Return (X, Y) of the center of cell containing provided text 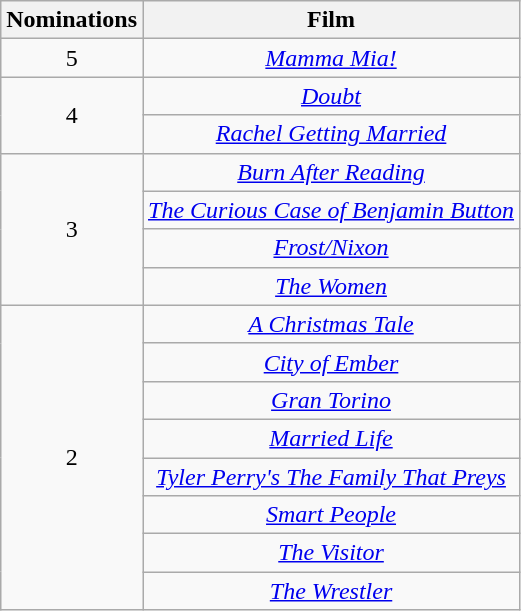
A Christmas Tale (330, 324)
Frost/Nixon (330, 248)
Rachel Getting Married (330, 134)
Doubt (330, 96)
4 (72, 115)
5 (72, 58)
3 (72, 229)
2 (72, 457)
Mamma Mia! (330, 58)
The Women (330, 286)
Nominations (72, 20)
The Curious Case of Benjamin Button (330, 210)
The Wrestler (330, 591)
The Visitor (330, 553)
Smart People (330, 515)
City of Ember (330, 362)
Married Life (330, 438)
Burn After Reading (330, 172)
Tyler Perry's The Family That Preys (330, 477)
Film (330, 20)
Gran Torino (330, 400)
